Return the (x, y) coordinate for the center point of the cell that contains the specified text.  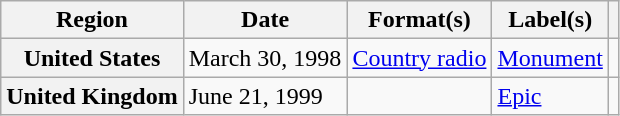
June 21, 1999 (265, 96)
March 30, 1998 (265, 58)
Region (92, 20)
Format(s) (420, 20)
Date (265, 20)
Epic (550, 96)
United States (92, 58)
United Kingdom (92, 96)
Label(s) (550, 20)
Country radio (420, 58)
Monument (550, 58)
